Search for the cell housing the specified text and yield its (X, Y) center coordinate. 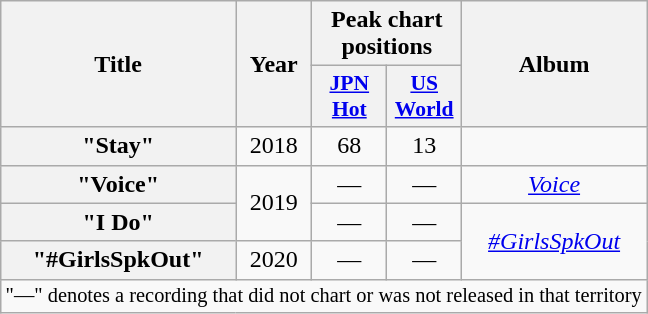
USWorld (424, 96)
Peak chartpositions (387, 34)
#GirlsSpkOut (554, 241)
2018 (274, 146)
Year (274, 64)
68 (350, 146)
JPNHot (350, 96)
Album (554, 64)
"I Do" (118, 222)
2020 (274, 260)
"#GirlsSpkOut" (118, 260)
13 (424, 146)
Title (118, 64)
"—" denotes a recording that did not chart or was not released in that territory (324, 296)
Voice (554, 184)
"Voice" (118, 184)
"Stay" (118, 146)
2019 (274, 203)
